Return the [x, y] coordinate for the center point of the cell that contains the specified text.  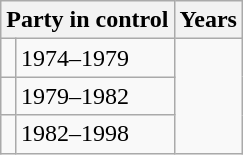
1979–1982 [94, 96]
Years [208, 20]
Party in control [88, 20]
1982–1998 [94, 134]
1974–1979 [94, 58]
